Return the (x, y) coordinate for the center point of the cell that contains the specified text.  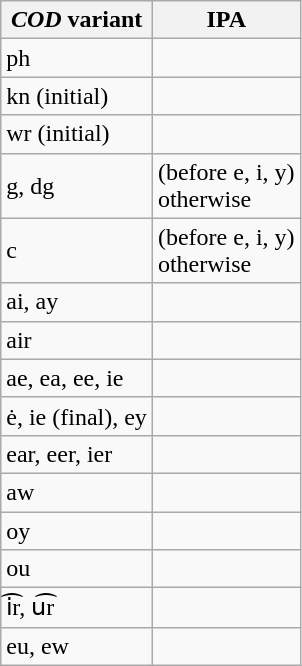
ae, ea, ee, ie (77, 378)
IPA (226, 20)
ear, eer, ier (77, 454)
ph (77, 58)
oy (77, 531)
ou (77, 569)
aw (77, 492)
g, dg (77, 186)
eu, ew (77, 646)
i͡r, u͡r (77, 608)
c (77, 250)
air (77, 340)
COD variant (77, 20)
wr (initial) (77, 134)
ai, ay (77, 302)
ė, ie (final), ey (77, 416)
kn (initial) (77, 96)
